Find where the given text appears and provide that cell's center as [x, y] coordinate. 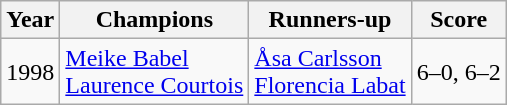
Meike Babel Laurence Courtois [154, 72]
Champions [154, 20]
Runners-up [330, 20]
Score [458, 20]
Åsa Carlsson Florencia Labat [330, 72]
6–0, 6–2 [458, 72]
Year [30, 20]
1998 [30, 72]
